Return [x, y] of the center of cell containing provided text 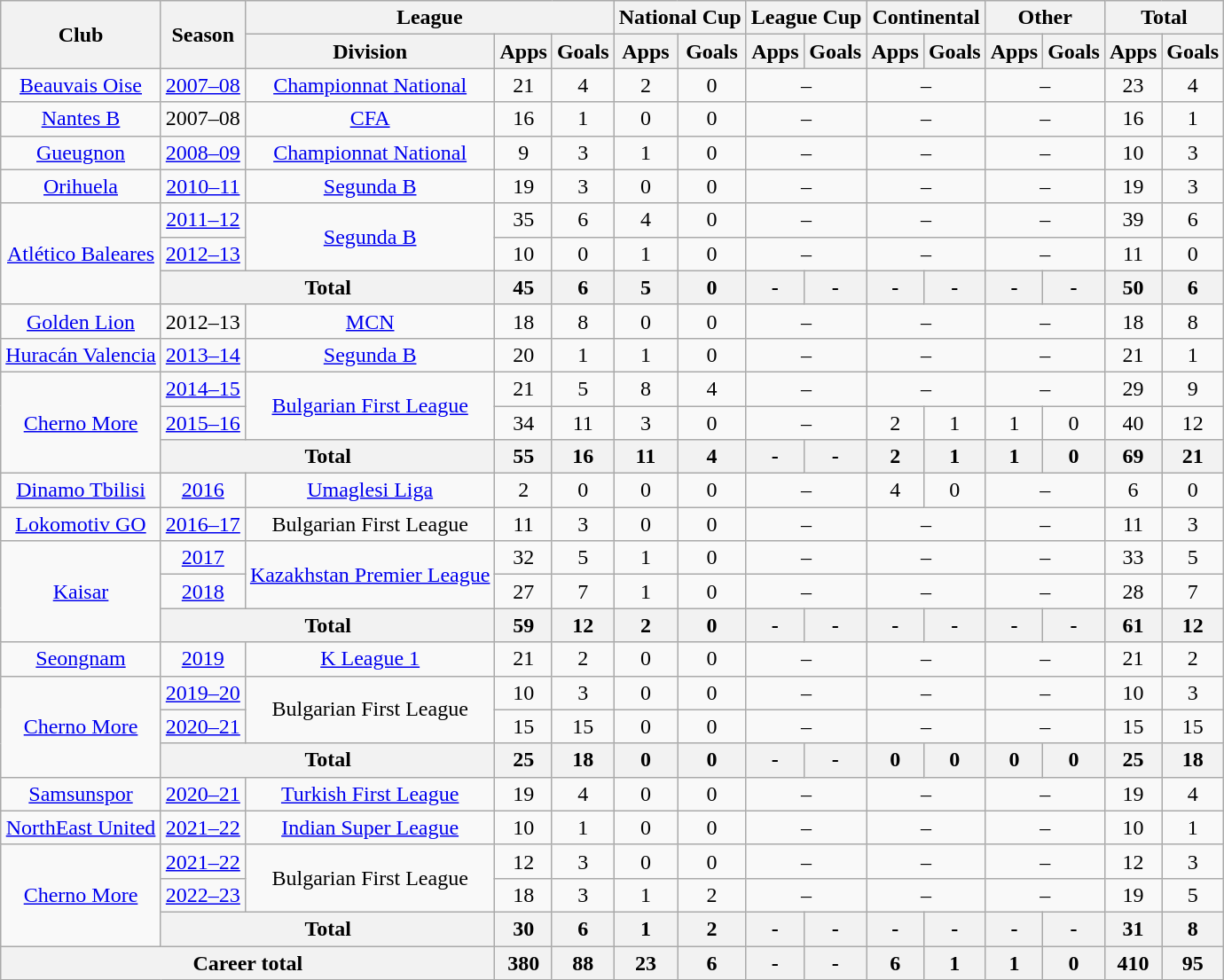
Club [82, 35]
Dinamo Tbilisi [82, 490]
39 [1133, 220]
Umaglesi Liga [370, 490]
Kaisar [82, 592]
410 [1133, 962]
2008–09 [202, 153]
Continental [926, 18]
2014–15 [202, 388]
Season [202, 35]
Orihuela [82, 186]
95 [1193, 962]
20 [523, 355]
Career total [248, 962]
Beauvais Oise [82, 85]
380 [523, 962]
2018 [202, 592]
2013–14 [202, 355]
2010–11 [202, 186]
League Cup [806, 18]
Turkish First League [370, 794]
30 [523, 929]
Lokomotiv GO [82, 524]
2017 [202, 558]
CFA [370, 119]
Huracán Valencia [82, 355]
2015–16 [202, 423]
35 [523, 220]
Golden Lion [82, 321]
Kazakhstan Premier League [370, 575]
29 [1133, 388]
59 [523, 625]
NorthEast United [82, 827]
69 [1133, 457]
2022–23 [202, 895]
MCN [370, 321]
33 [1133, 558]
Indian Super League [370, 827]
National Cup [679, 18]
45 [523, 287]
34 [523, 423]
32 [523, 558]
2019–20 [202, 693]
Other [1045, 18]
2019 [202, 659]
40 [1133, 423]
61 [1133, 625]
Atlético Baleares [82, 254]
2016–17 [202, 524]
Seongnam [82, 659]
27 [523, 592]
88 [583, 962]
League [429, 18]
Division [370, 51]
2011–12 [202, 220]
Nantes B [82, 119]
31 [1133, 929]
Gueugnon [82, 153]
55 [523, 457]
Samsunspor [82, 794]
K League 1 [370, 659]
28 [1133, 592]
2016 [202, 490]
50 [1133, 287]
